Pinpoint the cell where the given text exists, returning its (X, Y) midpoint coordinate. 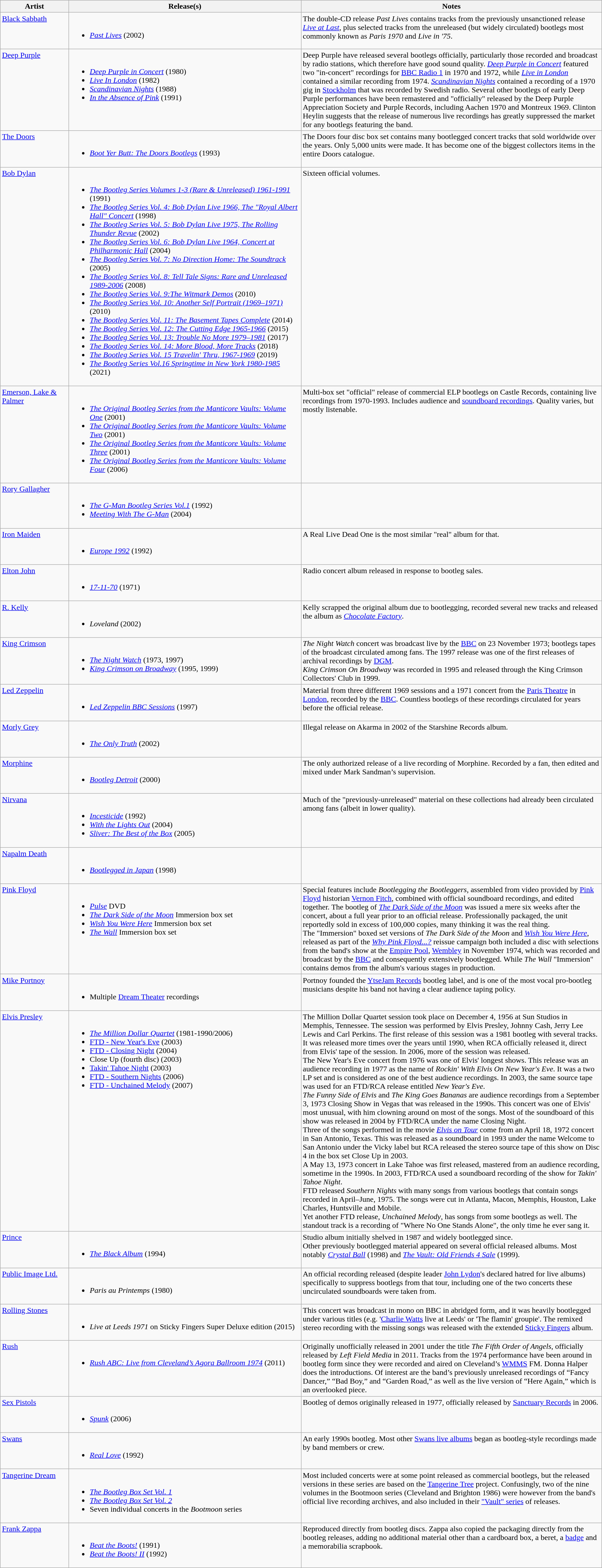
Illegal release on Akarma in 2002 of the Starshine Records album. (452, 739)
Loveland (2002) (185, 619)
Led Zeppelin BBC Sessions (1997) (185, 702)
Nirvana (35, 821)
Tangerine Dream (35, 1496)
Pink Floyd (35, 929)
Deep Purple in Concert (1980)Live In London (1982)Scandinavian Nights (1988)In the Absence of Pink (1991) (185, 90)
An early 1990s bootleg. Most other Swans live albums began as bootleg-style recordings made by band members or crew. (452, 1451)
17-11-70 (1971) (185, 583)
Real Love (1992) (185, 1451)
Spunk (2006) (185, 1414)
Notes (452, 6)
Bob Dylan (35, 276)
Bootlegged in Japan (1998) (185, 866)
Pulse DVDThe Dark Side of the Moon Immersion box setWish You Were Here Immersion box setThe Wall Immersion box set (185, 929)
The Black Album (1994) (185, 1249)
R. Kelly (35, 619)
Frank Zappa (35, 1545)
The Doors (35, 149)
Deep Purple (35, 90)
Kelly scrapped the original album due to bootlegging, recorded several new tracks and released the album as Chocolate Factory. (452, 619)
Public Image Ltd. (35, 1286)
The Night Watch (1973, 1997)King Crimson on Broadway (1995, 1999) (185, 661)
Boot Yer Butt: The Doors Bootlegs (1993) (185, 149)
Elton John (35, 583)
Sex Pistols (35, 1414)
Paris au Printemps (1980) (185, 1286)
Incesticide (1992)With the Lights Out (2004)Sliver: The Best of the Box (2005) (185, 821)
Elvis Presley (35, 1121)
Bootleg Detroit (2000) (185, 776)
Bootleg of demos originally released in 1977, officially released by Sanctuary Records in 2006. (452, 1414)
Europe 1992 (1992) (185, 546)
Black Sabbath (35, 31)
Release(s) (185, 6)
Emerson, Lake & Palmer (35, 434)
A Real Live Dead One is the most similar "real" album for that. (452, 546)
Swans (35, 1451)
Artist (35, 6)
Mike Portnoy (35, 993)
King Crimson (35, 661)
Radio concert album released in response to bootleg sales. (452, 583)
The G-Man Bootleg Series Vol.1 (1992)Meeting With The G-Man (2004) (185, 506)
Rush ABC: Live from Cleveland’s Agora Ballroom 1974 (2011) (185, 1368)
Beat the Boots! (1991)Beat the Boots! II (1992) (185, 1545)
Led Zeppelin (35, 702)
The Only Truth (2002) (185, 739)
Napalm Death (35, 866)
Morly Grey (35, 739)
Rolling Stones (35, 1322)
Past Lives (2002) (185, 31)
Live at Leeds 1971 on Sticky Fingers Super Deluxe edition (2015) (185, 1322)
Iron Maiden (35, 546)
Morphine (35, 776)
Much of the "previously-unreleased" material on these collections had already been circulated among fans (albeit in lower quality). (452, 821)
Prince (35, 1249)
Sixteen official volumes. (452, 276)
Rory Gallagher (35, 506)
The Bootleg Box Set Vol. 1The Bootleg Box Set Vol. 2Seven individual concerts in the Bootmoon series (185, 1496)
The only authorized release of a live recording of Morphine. Recorded by a fan, then edited and mixed under Mark Sandman’s supervision. (452, 776)
Multiple Dream Theater recordings (185, 993)
Rush (35, 1368)
